Pinpoint the cell where the given text exists, returning its [x, y] midpoint coordinate. 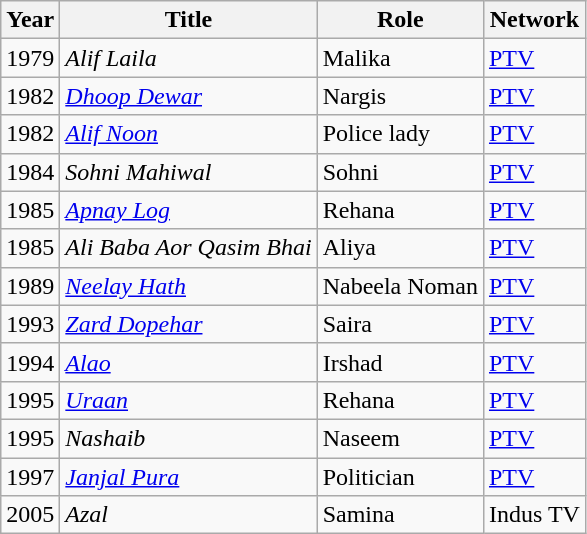
Role [400, 20]
Dhoop Dewar [188, 96]
Uraan [188, 400]
Sohni [400, 172]
Janjal Pura [188, 477]
1989 [30, 286]
Nabeela Noman [400, 286]
Irshad [400, 362]
Saira [400, 324]
Aliya [400, 248]
Indus TV [534, 515]
1984 [30, 172]
Naseem [400, 438]
1979 [30, 58]
Sohni Mahiwal [188, 172]
1997 [30, 477]
Neelay Hath [188, 286]
Apnay Log [188, 210]
1993 [30, 324]
Alif Laila [188, 58]
Network [534, 20]
Title [188, 20]
Alao [188, 362]
Azal [188, 515]
Nargis [400, 96]
Politician [400, 477]
Samina [400, 515]
Alif Noon [188, 134]
Malika [400, 58]
Year [30, 20]
Nashaib [188, 438]
Police lady [400, 134]
Zard Dopehar [188, 324]
Ali Baba Aor Qasim Bhai [188, 248]
2005 [30, 515]
1994 [30, 362]
